For the text-containing cell, return its midpoint in [X, Y] coordinate format. 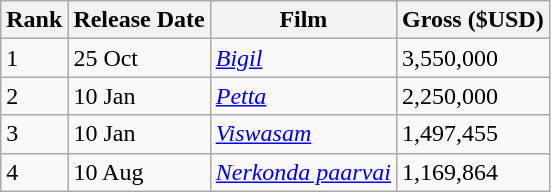
Release Date [139, 20]
Bigil [303, 58]
1,169,864 [474, 172]
3 [34, 134]
Petta [303, 96]
1,497,455 [474, 134]
4 [34, 172]
Viswasam [303, 134]
Gross ($USD) [474, 20]
Film [303, 20]
3,550,000 [474, 58]
1 [34, 58]
2 [34, 96]
2,250,000 [474, 96]
Nerkonda paarvai [303, 172]
10 Aug [139, 172]
25 Oct [139, 58]
Rank [34, 20]
